Determine the [X, Y] coordinate at the center of the cell enclosing the given text.  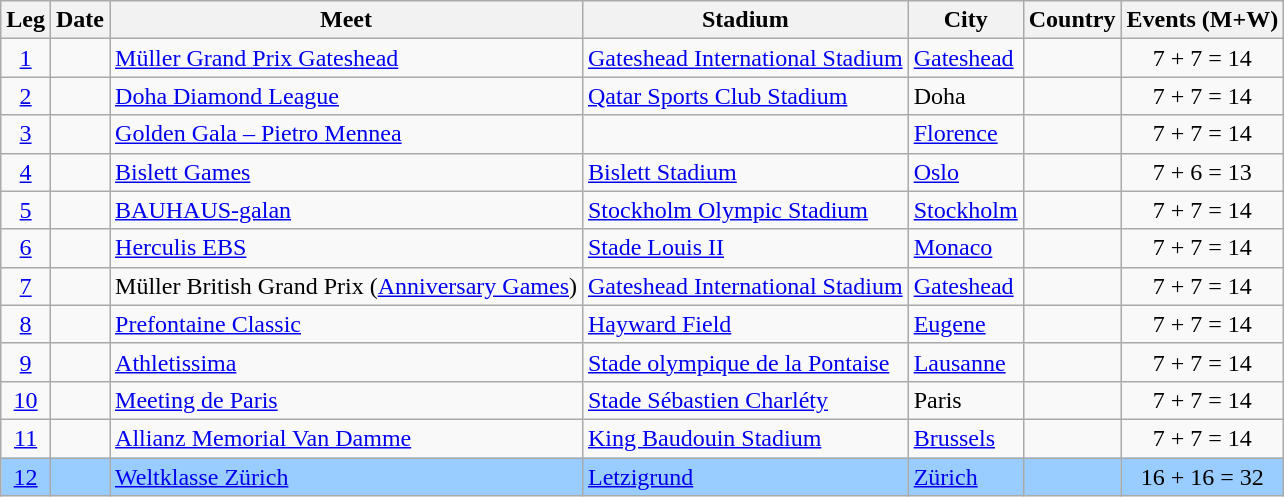
Doha Diamond League [346, 96]
Hayward Field [745, 324]
Qatar Sports Club Stadium [745, 96]
Paris [966, 400]
Country [1072, 20]
Stade Louis II [745, 248]
9 [26, 362]
Müller Grand Prix Gateshead [346, 58]
Müller British Grand Prix (Anniversary Games) [346, 286]
Weltklasse Zürich [346, 477]
1 [26, 58]
Meet [346, 20]
10 [26, 400]
Leg [26, 20]
Oslo [966, 172]
Date [80, 20]
16 + 16 = 32 [1202, 477]
2 [26, 96]
Stade Sébastien Charléty [745, 400]
Zürich [966, 477]
12 [26, 477]
Bislett Stadium [745, 172]
4 [26, 172]
Florence [966, 134]
Golden Gala – Pietro Mennea [346, 134]
Events (M+W) [1202, 20]
Meeting de Paris [346, 400]
Herculis EBS [346, 248]
Letzigrund [745, 477]
Monaco [966, 248]
Doha [966, 96]
Bislett Games [346, 172]
5 [26, 210]
BAUHAUS-galan [346, 210]
Athletissima [346, 362]
Stade olympique de la Pontaise [745, 362]
Stockholm Olympic Stadium [745, 210]
Stockholm [966, 210]
Eugene [966, 324]
8 [26, 324]
3 [26, 134]
Allianz Memorial Van Damme [346, 438]
6 [26, 248]
Brussels [966, 438]
Prefontaine Classic [346, 324]
11 [26, 438]
King Baudouin Stadium [745, 438]
Stadium [745, 20]
City [966, 20]
Lausanne [966, 362]
7 + 6 = 13 [1202, 172]
7 [26, 286]
